Pinpoint the cell where the given text exists, returning its [X, Y] midpoint coordinate. 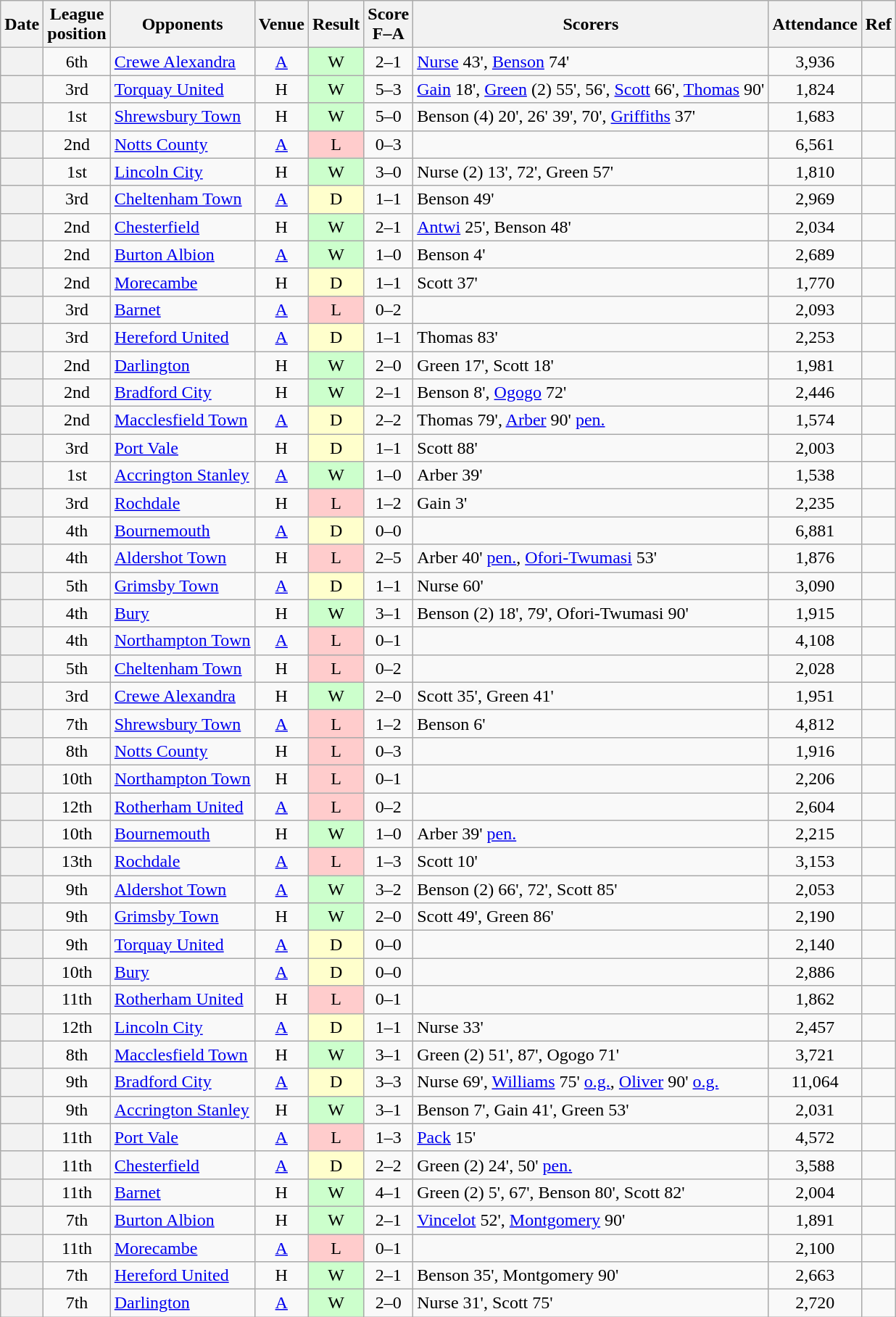
2,689 [815, 254]
2,034 [815, 227]
2,604 [815, 807]
Leagueposition [77, 25]
Benson 4' [591, 254]
Nurse 60' [591, 586]
1,876 [815, 558]
1,916 [815, 751]
1,981 [815, 365]
4,108 [815, 641]
Pack 15' [591, 1137]
2,053 [815, 889]
Nurse (2) 13', 72', Green 57' [591, 172]
2,206 [815, 778]
3,936 [815, 62]
3–2 [389, 889]
ScoreF–A [389, 25]
2,003 [815, 448]
Scott 88' [591, 448]
2,663 [815, 1276]
Green 17', Scott 18' [591, 365]
1,770 [815, 282]
1,951 [815, 696]
Thomas 79', Arber 90' pen. [591, 420]
2,446 [815, 393]
2,215 [815, 834]
2,969 [815, 199]
2,235 [815, 503]
Ref [879, 25]
2–5 [389, 558]
6,881 [815, 531]
2,028 [815, 668]
2,031 [815, 1110]
1,810 [815, 172]
Arber 40' pen., Ofori-Twumasi 53' [591, 558]
3–0 [389, 172]
Antwi 25', Benson 48' [591, 227]
Gain 18', Green (2) 55', 56', Scott 66', Thomas 90' [591, 89]
2,720 [815, 1303]
13th [77, 862]
5–3 [389, 89]
Vincelot 52', Montgomery 90' [591, 1220]
Benson (2) 18', 79', Ofori-Twumasi 90' [591, 613]
2,190 [815, 917]
2,457 [815, 1027]
Scott 10' [591, 862]
Benson (4) 20', 26' 39', 70', Griffiths 37' [591, 117]
1,574 [815, 420]
4,812 [815, 723]
6,561 [815, 144]
Green (2) 51', 87', Ogogo 71' [591, 1055]
Nurse 33' [591, 1027]
Scott 49', Green 86' [591, 917]
1,862 [815, 1000]
2,253 [815, 337]
3,588 [815, 1165]
Gain 3' [591, 503]
Benson 35', Montgomery 90' [591, 1276]
6th [77, 62]
1,538 [815, 475]
Green (2) 5', 67', Benson 80', Scott 82' [591, 1192]
2,004 [815, 1192]
4,572 [815, 1137]
4–1 [389, 1192]
Benson 7', Gain 41', Green 53' [591, 1110]
Result [336, 25]
1,683 [815, 117]
2,093 [815, 309]
5–0 [389, 117]
Arber 39' [591, 475]
Nurse 43', Benson 74' [591, 62]
Benson 8', Ogogo 72' [591, 393]
Opponents [183, 25]
3,153 [815, 862]
2,100 [815, 1247]
Arber 39' pen. [591, 834]
11,064 [815, 1082]
Scorers [591, 25]
Date [22, 25]
Benson 49' [591, 199]
2,140 [815, 944]
Thomas 83' [591, 337]
1,891 [815, 1220]
Scott 35', Green 41' [591, 696]
2,886 [815, 972]
Benson 6' [591, 723]
Green (2) 24', 50' pen. [591, 1165]
1,824 [815, 89]
Scott 37' [591, 282]
Venue [281, 25]
Nurse 69', Williams 75' o.g., Oliver 90' o.g. [591, 1082]
3–3 [389, 1082]
3,721 [815, 1055]
Attendance [815, 25]
3,090 [815, 586]
1,915 [815, 613]
Benson (2) 66', 72', Scott 85' [591, 889]
Nurse 31', Scott 75' [591, 1303]
